From the cell containing the given text, extract its center point as (X, Y) coordinate. 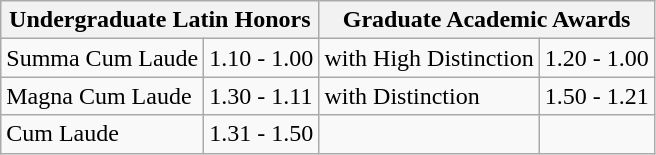
Graduate Academic Awards (486, 20)
1.31 - 1.50 (262, 134)
1.20 - 1.00 (596, 58)
with Distinction (429, 96)
Magna Cum Laude (102, 96)
with High Distinction (429, 58)
1.50 - 1.21 (596, 96)
1.10 - 1.00 (262, 58)
Undergraduate Latin Honors (160, 20)
1.30 - 1.11 (262, 96)
Summa Cum Laude (102, 58)
Cum Laude (102, 134)
